Pinpoint the cell where the given text exists, returning its (x, y) midpoint coordinate. 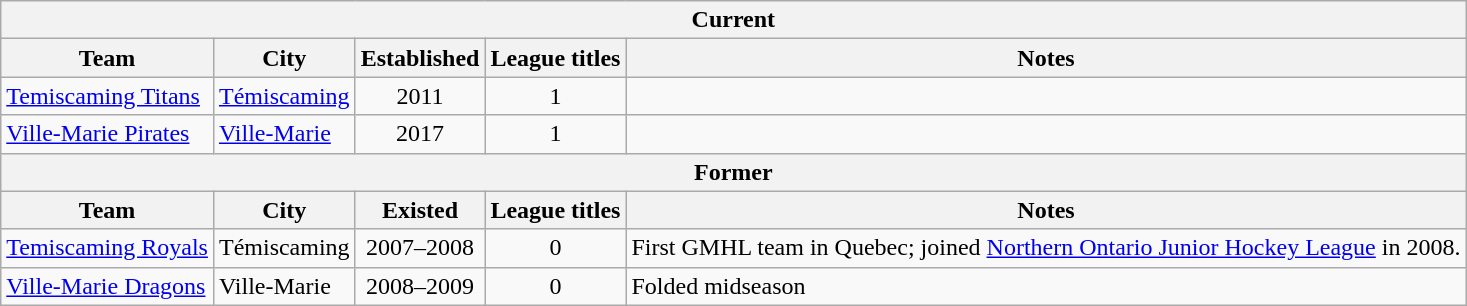
2011 (420, 96)
Ville-Marie Pirates (108, 134)
First GMHL team in Quebec; joined Northern Ontario Junior Hockey League in 2008. (1046, 248)
Former (734, 172)
Folded midseason (1046, 286)
2007–2008 (420, 248)
Established (420, 58)
Ville-Marie Dragons (108, 286)
Temiscaming Royals (108, 248)
2008–2009 (420, 286)
Current (734, 20)
Existed (420, 210)
2017 (420, 134)
Temiscaming Titans (108, 96)
